For the text-containing cell, return its midpoint in (x, y) coordinate format. 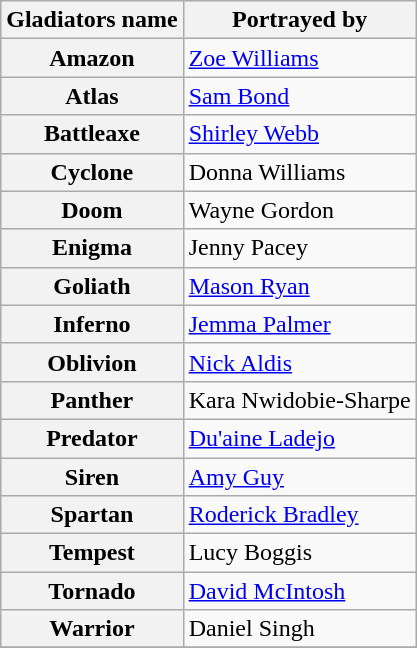
Doom (92, 210)
Goliath (92, 286)
Wayne Gordon (300, 210)
Tornado (92, 591)
Amazon (92, 58)
Zoe Williams (300, 58)
Oblivion (92, 362)
Inferno (92, 324)
Siren (92, 477)
Atlas (92, 96)
Donna Williams (300, 172)
Gladiators name (92, 20)
Amy Guy (300, 477)
Lucy Boggis (300, 553)
Sam Bond (300, 96)
Predator (92, 438)
Panther (92, 400)
Tempest (92, 553)
Shirley Webb (300, 134)
Portrayed by (300, 20)
Spartan (92, 515)
Kara Nwidobie-Sharpe (300, 400)
Mason Ryan (300, 286)
Nick Aldis (300, 362)
Roderick Bradley (300, 515)
Jenny Pacey (300, 248)
Warrior (92, 629)
Enigma (92, 248)
David McIntosh (300, 591)
Cyclone (92, 172)
Battleaxe (92, 134)
Jemma Palmer (300, 324)
Daniel Singh (300, 629)
Du'aine Ladejo (300, 438)
